From the cell containing the given text, extract its center point as [X, Y] coordinate. 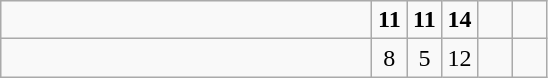
8 [390, 58]
14 [460, 20]
5 [424, 58]
12 [460, 58]
